Pinpoint the cell where the given text exists, returning its [x, y] midpoint coordinate. 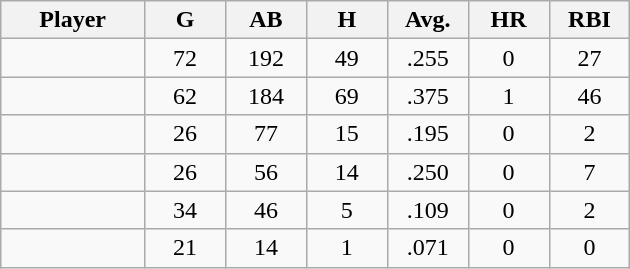
.250 [428, 172]
G [186, 20]
192 [266, 58]
56 [266, 172]
27 [590, 58]
.109 [428, 210]
62 [186, 96]
RBI [590, 20]
Player [73, 20]
HR [508, 20]
15 [346, 134]
.255 [428, 58]
.195 [428, 134]
34 [186, 210]
69 [346, 96]
49 [346, 58]
21 [186, 248]
.375 [428, 96]
AB [266, 20]
72 [186, 58]
184 [266, 96]
77 [266, 134]
.071 [428, 248]
7 [590, 172]
H [346, 20]
5 [346, 210]
Avg. [428, 20]
